Extract the [X, Y] coordinate from the center of the cell holding the provided text.  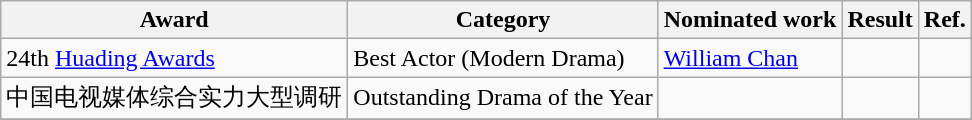
24th Huading Awards [174, 58]
Category [503, 20]
Ref. [944, 20]
Best Actor (Modern Drama) [503, 58]
William Chan [750, 58]
Outstanding Drama of the Year [503, 98]
Nominated work [750, 20]
Result [880, 20]
中国电视媒体综合实力大型调研 [174, 98]
Award [174, 20]
